Capture the cell that displays the provided text and extract its [X, Y] central coordinate. 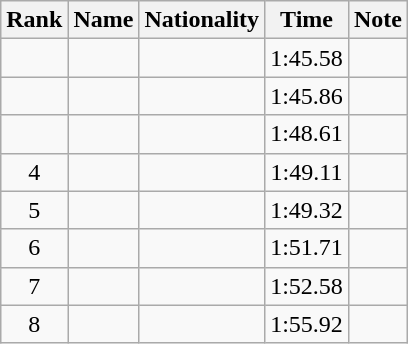
4 [34, 172]
1:49.32 [307, 210]
1:55.92 [307, 324]
1:45.58 [307, 58]
Note [378, 20]
1:45.86 [307, 96]
Time [307, 20]
1:52.58 [307, 286]
6 [34, 248]
Rank [34, 20]
1:48.61 [307, 134]
Nationality [202, 20]
Name [104, 20]
1:51.71 [307, 248]
8 [34, 324]
5 [34, 210]
7 [34, 286]
1:49.11 [307, 172]
